Search for the cell housing the specified text and yield its [x, y] center coordinate. 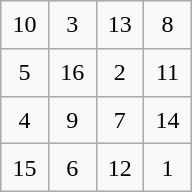
3 [72, 25]
1 [168, 168]
2 [120, 72]
9 [72, 120]
10 [25, 25]
13 [120, 25]
16 [72, 72]
5 [25, 72]
12 [120, 168]
15 [25, 168]
7 [120, 120]
8 [168, 25]
11 [168, 72]
4 [25, 120]
14 [168, 120]
6 [72, 168]
